For the text-containing cell, return its midpoint in (x, y) coordinate format. 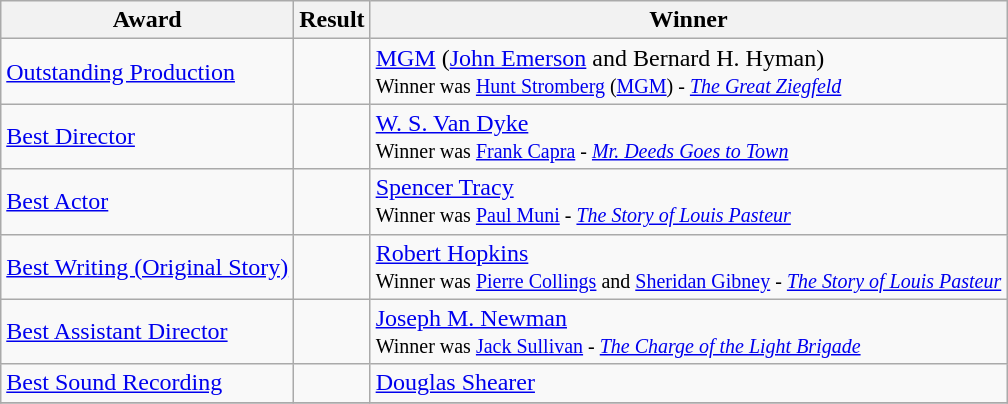
Outstanding Production (148, 72)
Robert Hopkins Winner was Pierre Collings and Sheridan Gibney - The Story of Louis Pasteur (688, 266)
Best Writing (Original Story) (148, 266)
Best Director (148, 136)
Best Actor (148, 202)
Result (332, 20)
Douglas Shearer (688, 383)
Best Assistant Director (148, 332)
Award (148, 20)
Best Sound Recording (148, 383)
MGM (John Emerson and Bernard H. Hyman) Winner was Hunt Stromberg (MGM) - The Great Ziegfeld (688, 72)
Spencer Tracy Winner was Paul Muni - The Story of Louis Pasteur (688, 202)
Winner (688, 20)
W. S. Van Dyke Winner was Frank Capra - Mr. Deeds Goes to Town (688, 136)
Joseph M. Newman Winner was Jack Sullivan - The Charge of the Light Brigade (688, 332)
